Find where the given text appears and provide that cell's center as [X, Y] coordinate. 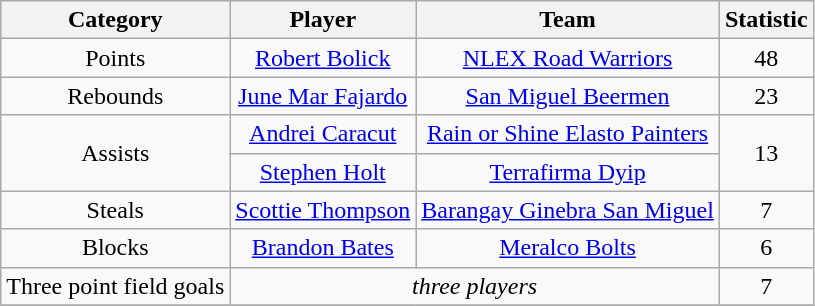
Terrafirma Dyip [568, 172]
Three point field goals [116, 286]
Scottie Thompson [323, 210]
NLEX Road Warriors [568, 58]
Andrei Caracut [323, 134]
Points [116, 58]
Meralco Bolts [568, 248]
Steals [116, 210]
48 [766, 58]
Rebounds [116, 96]
Assists [116, 153]
23 [766, 96]
Robert Bolick [323, 58]
Team [568, 20]
June Mar Fajardo [323, 96]
Barangay Ginebra San Miguel [568, 210]
Rain or Shine Elasto Painters [568, 134]
Category [116, 20]
Player [323, 20]
San Miguel Beermen [568, 96]
three players [475, 286]
6 [766, 248]
Blocks [116, 248]
Stephen Holt [323, 172]
Brandon Bates [323, 248]
13 [766, 153]
Statistic [766, 20]
